Scan for the cell matching the given text and deliver its (X, Y) coordinate at center. 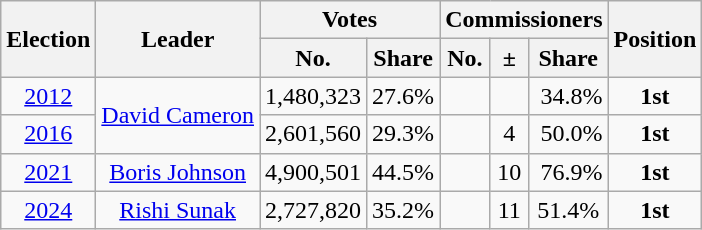
2024 (48, 210)
51.4% (568, 210)
± (509, 58)
50.0% (568, 134)
1,480,323 (314, 96)
2021 (48, 172)
Leader (178, 39)
2,727,820 (314, 210)
Commissioners (524, 20)
11 (509, 210)
44.5% (404, 172)
10 (509, 172)
27.6% (404, 96)
76.9% (568, 172)
2012 (48, 96)
2016 (48, 134)
29.3% (404, 134)
Votes (350, 20)
David Cameron (178, 115)
Election (48, 39)
35.2% (404, 210)
Position (655, 39)
4,900,501 (314, 172)
Boris Johnson (178, 172)
4 (509, 134)
Rishi Sunak (178, 210)
34.8% (568, 96)
2,601,560 (314, 134)
